Return [x, y] of the center of cell containing provided text 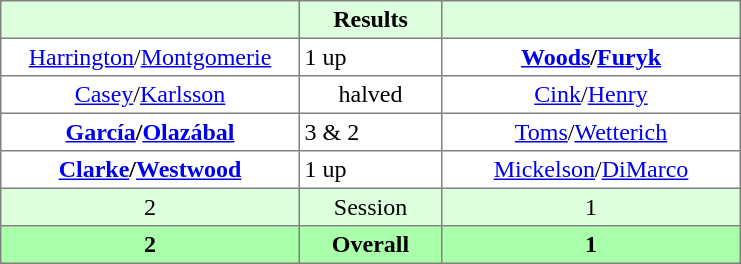
Cink/Henry [591, 95]
Mickelson/DiMarco [591, 170]
Casey/Karlsson [150, 95]
Toms/Wetterich [591, 132]
García/Olazábal [150, 132]
Clarke/Westwood [150, 170]
Session [370, 207]
Woods/Furyk [591, 57]
Overall [370, 245]
halved [370, 95]
Harrington/Montgomerie [150, 57]
3 & 2 [370, 132]
Results [370, 20]
